Identify which cell holds the provided text, then report its [x, y] central coordinate. 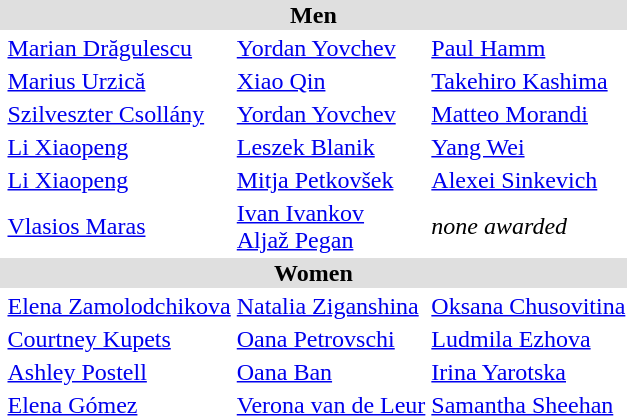
Marian Drăgulescu [119, 48]
Marius Urzică [119, 81]
Vlasios Maras [119, 226]
Alexei Sinkevich [528, 180]
Oksana Chusovitina [528, 306]
none awarded [528, 226]
Oana Ban [331, 372]
Mitja Petkovšek [331, 180]
Natalia Ziganshina [331, 306]
Xiao Qin [331, 81]
Ivan Ivankov Aljaž Pegan [331, 226]
Paul Hamm [528, 48]
Ludmila Ezhova [528, 339]
Oana Petrovschi [331, 339]
Women [314, 273]
Courtney Kupets [119, 339]
Yang Wei [528, 147]
Irina Yarotska [528, 372]
Men [314, 15]
Leszek Blanik [331, 147]
Matteo Morandi [528, 114]
Ashley Postell [119, 372]
Szilveszter Csollány [119, 114]
Elena Zamolodchikova [119, 306]
Takehiro Kashima [528, 81]
